Locate the cell with the specified text and output its (x, y) center coordinate. 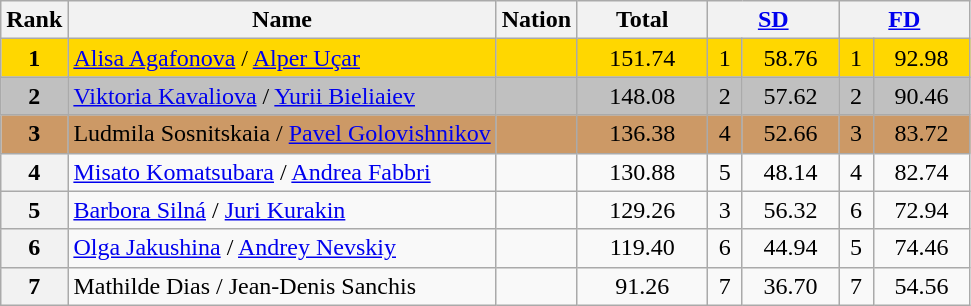
151.74 (642, 58)
54.56 (922, 286)
91.26 (642, 286)
Alisa Agafonova / Alper Uçar (282, 58)
148.08 (642, 96)
83.72 (922, 134)
74.46 (922, 248)
52.66 (790, 134)
92.98 (922, 58)
Viktoria Kavaliova / Yurii Bieliaiev (282, 96)
90.46 (922, 96)
72.94 (922, 210)
Total (642, 20)
44.94 (790, 248)
Misato Komatsubara / Andrea Fabbri (282, 172)
Nation (536, 20)
57.62 (790, 96)
82.74 (922, 172)
Barbora Silná / Juri Kurakin (282, 210)
130.88 (642, 172)
FD (904, 20)
129.26 (642, 210)
Ludmila Sosnitskaia / Pavel Golovishnikov (282, 134)
Olga Jakushina / Andrey Nevskiy (282, 248)
48.14 (790, 172)
58.76 (790, 58)
136.38 (642, 134)
56.32 (790, 210)
Name (282, 20)
119.40 (642, 248)
Mathilde Dias / Jean-Denis Sanchis (282, 286)
36.70 (790, 286)
SD (774, 20)
Rank (34, 20)
